For the text-containing cell, return its midpoint in (x, y) coordinate format. 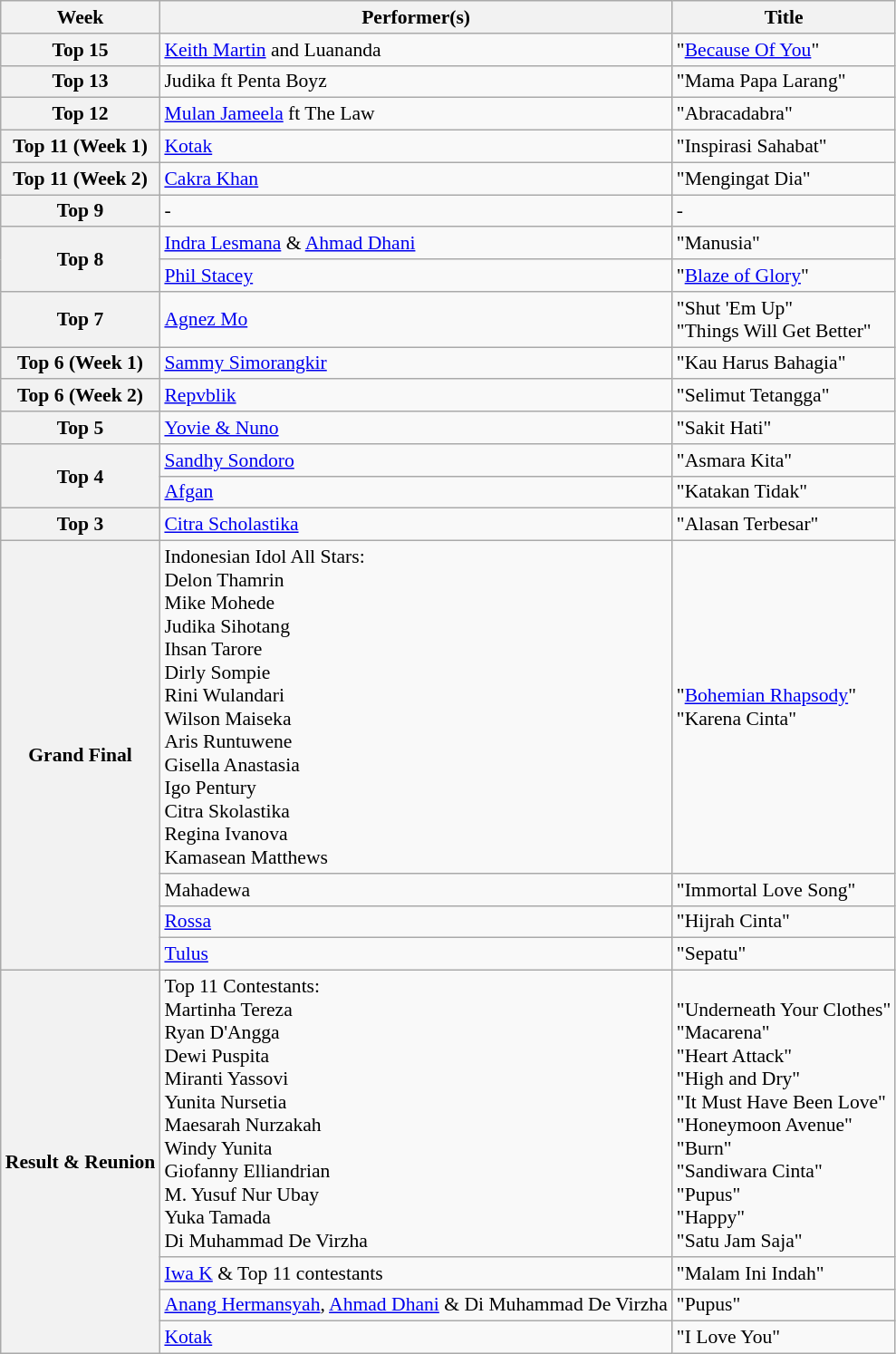
Keith Martin and Luananda (415, 50)
Yovie & Nuno (415, 428)
Top 6 (Week 2) (81, 396)
Top 9 (81, 211)
"Immortal Love Song" (785, 890)
Title (785, 17)
"Katakan Tidak" (785, 492)
Mulan Jameela ft The Law (415, 114)
Top 15 (81, 50)
"Kau Harus Bahagia" (785, 363)
"Mama Papa Larang" (785, 82)
"Hijrah Cinta" (785, 922)
"Shut 'Em Up" "Things Will Get Better" (785, 319)
Cakra Khan (415, 179)
Performer(s) (415, 17)
Top 4 (81, 477)
Phil Stacey (415, 276)
Top 13 (81, 82)
Top 11 (Week 2) (81, 179)
Rossa (415, 922)
"Inspirasi Sahabat" (785, 147)
Top 11 (Week 1) (81, 147)
Top 7 (81, 319)
"Sakit Hati" (785, 428)
"I Love You" (785, 1338)
"Malam Ini Indah" (785, 1273)
Week (81, 17)
"Alasan Terbesar" (785, 525)
"Bohemian Rhapsody" "Karena Cinta" (785, 707)
Top 5 (81, 428)
Grand Final (81, 756)
Top 12 (81, 114)
"Sepatu" (785, 954)
Top 8 (81, 259)
Sandhy Sondoro (415, 460)
"Pupus" (785, 1305)
Citra Scholastika (415, 525)
"Asmara Kita" (785, 460)
Tulus (415, 954)
Result & Reunion (81, 1162)
"Selimut Tetangga" (785, 396)
"Blaze of Glory" (785, 276)
"Manusia" (785, 244)
Iwa K & Top 11 contestants (415, 1273)
Agnez Mo (415, 319)
Anang Hermansyah, Ahmad Dhani & Di Muhammad De Virzha (415, 1305)
"Because Of You" (785, 50)
Top 6 (Week 1) (81, 363)
Indra Lesmana & Ahmad Dhani (415, 244)
Repvblik (415, 396)
"Abracadabra" (785, 114)
Sammy Simorangkir (415, 363)
"Mengingat Dia" (785, 179)
Judika ft Penta Boyz (415, 82)
Mahadewa (415, 890)
Afgan (415, 492)
Top 3 (81, 525)
